Determine the [X, Y] coordinate at the center of the cell enclosing the given text.  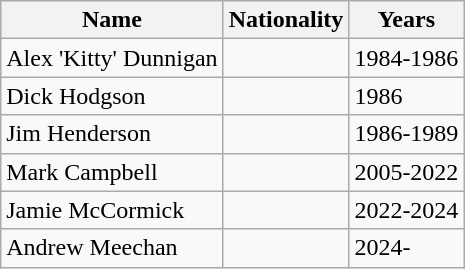
Name [112, 20]
2022-2024 [406, 210]
Jim Henderson [112, 134]
Jamie McCormick [112, 210]
Years [406, 20]
1986 [406, 96]
1986-1989 [406, 134]
2005-2022 [406, 172]
1984-1986 [406, 58]
2024- [406, 248]
Andrew Meechan [112, 248]
Nationality [286, 20]
Dick Hodgson [112, 96]
Alex 'Kitty' Dunnigan [112, 58]
Mark Campbell [112, 172]
